Find where the given text appears and provide that cell's center as [x, y] coordinate. 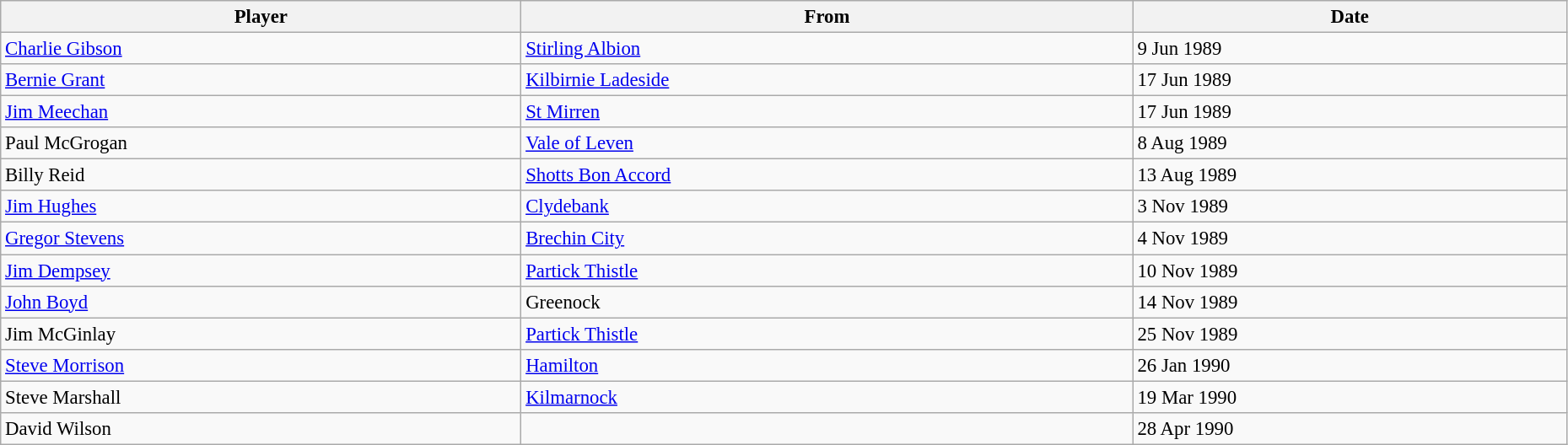
Vale of Leven [827, 143]
Clydebank [827, 206]
Hamilton [827, 365]
John Boyd [261, 302]
25 Nov 1989 [1350, 334]
Paul McGrogan [261, 143]
Billy Reid [261, 175]
9 Jun 1989 [1350, 49]
19 Mar 1990 [1350, 397]
Player [261, 17]
13 Aug 1989 [1350, 175]
Jim Hughes [261, 206]
Jim Dempsey [261, 271]
Charlie Gibson [261, 49]
Steve Marshall [261, 397]
Date [1350, 17]
Greenock [827, 302]
Kilbirnie Ladeside [827, 80]
David Wilson [261, 429]
Steve Morrison [261, 365]
Gregor Stevens [261, 239]
Shotts Bon Accord [827, 175]
4 Nov 1989 [1350, 239]
Bernie Grant [261, 80]
28 Apr 1990 [1350, 429]
Brechin City [827, 239]
3 Nov 1989 [1350, 206]
10 Nov 1989 [1350, 271]
8 Aug 1989 [1350, 143]
Jim Meechan [261, 112]
St Mirren [827, 112]
Stirling Albion [827, 49]
Kilmarnock [827, 397]
Jim McGinlay [261, 334]
26 Jan 1990 [1350, 365]
From [827, 17]
14 Nov 1989 [1350, 302]
